Scan for the cell matching the given text and deliver its (x, y) coordinate at center. 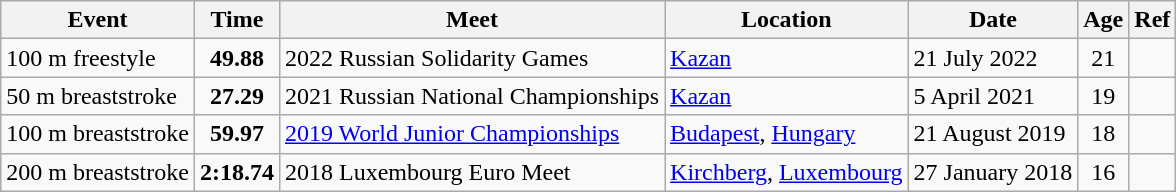
5 April 2021 (993, 96)
Time (236, 20)
16 (1104, 172)
21 August 2019 (993, 134)
2:18.74 (236, 172)
2021 Russian National Championships (472, 96)
Meet (472, 20)
49.88 (236, 58)
200 m breaststroke (98, 172)
Event (98, 20)
100 m freestyle (98, 58)
18 (1104, 134)
27.29 (236, 96)
19 (1104, 96)
59.97 (236, 134)
Ref (1152, 20)
Budapest, Hungary (786, 134)
27 January 2018 (993, 172)
Location (786, 20)
Date (993, 20)
Kirchberg, Luxembourg (786, 172)
Age (1104, 20)
100 m breaststroke (98, 134)
21 July 2022 (993, 58)
50 m breaststroke (98, 96)
2019 World Junior Championships (472, 134)
2022 Russian Solidarity Games (472, 58)
2018 Luxembourg Euro Meet (472, 172)
21 (1104, 58)
